Provide the [X, Y] coordinate of the cell's center where the given text is located.  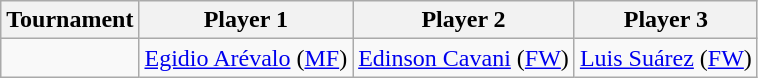
Egidio Arévalo (MF) [246, 58]
Luis Suárez (FW) [666, 58]
Player 2 [464, 20]
Player 1 [246, 20]
Edinson Cavani (FW) [464, 58]
Player 3 [666, 20]
Tournament [70, 20]
